Provide the (X, Y) coordinate of the cell's center where the given text is located.  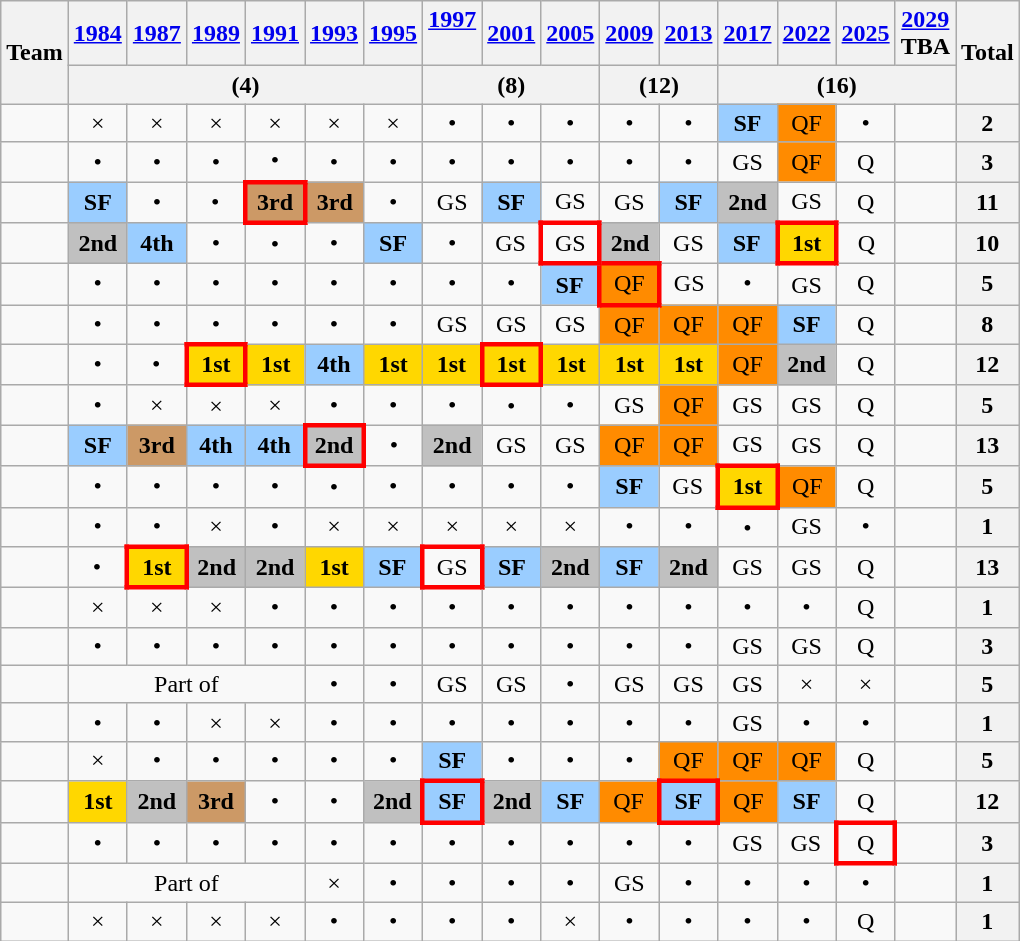
1989 (216, 34)
1995 (394, 34)
2005 (570, 34)
(4) (245, 85)
2025 (866, 34)
2017 (748, 34)
2 (988, 123)
2009 (630, 34)
Total (988, 52)
2022 (806, 34)
2029 TBA (925, 34)
1991 (274, 34)
2001 (512, 34)
Team (35, 52)
2013 (688, 34)
(12) (659, 85)
1987 (156, 34)
11 (988, 202)
1997 (452, 34)
1993 (334, 34)
(16) (837, 85)
1984 (98, 34)
(8) (512, 85)
10 (988, 244)
8 (988, 325)
